Output the [X, Y] coordinate of the center of the cell containing the given text.  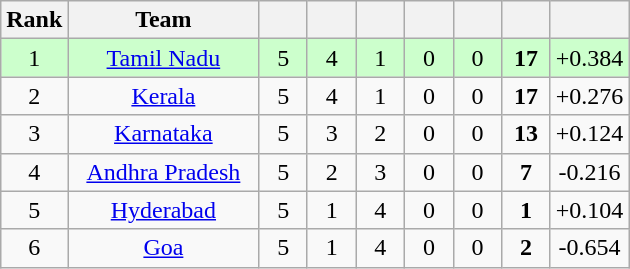
Rank [34, 20]
-0.216 [590, 172]
-0.654 [590, 248]
Team [164, 20]
Goa [164, 248]
+0.104 [590, 210]
Tamil Nadu [164, 58]
+0.276 [590, 96]
Hyderabad [164, 210]
13 [526, 134]
Kerala [164, 96]
7 [526, 172]
Karnataka [164, 134]
Andhra Pradesh [164, 172]
+0.384 [590, 58]
+0.124 [590, 134]
6 [34, 248]
